From the cell containing the given text, extract its center point as [x, y] coordinate. 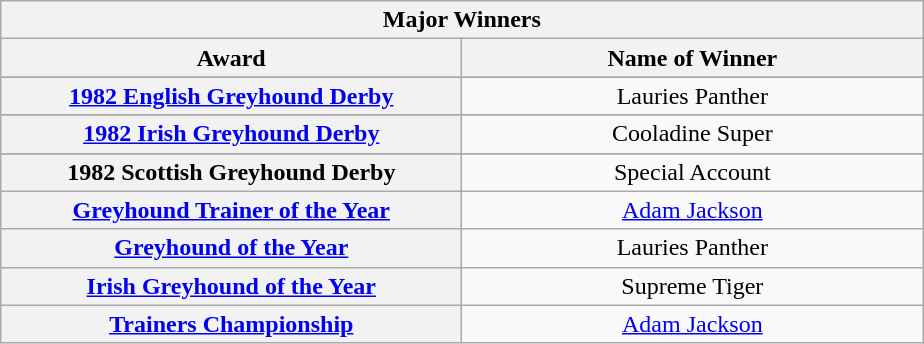
Greyhound Trainer of the Year [232, 210]
Irish Greyhound of the Year [232, 286]
Greyhound of the Year [232, 248]
Trainers Championship [232, 324]
Award [232, 58]
1982 Irish Greyhound Derby [232, 134]
Major Winners [462, 20]
Special Account [692, 172]
1982 Scottish Greyhound Derby [232, 172]
Name of Winner [692, 58]
Cooladine Super [692, 134]
1982 English Greyhound Derby [232, 96]
Supreme Tiger [692, 286]
